Capture the cell that displays the provided text and extract its (x, y) central coordinate. 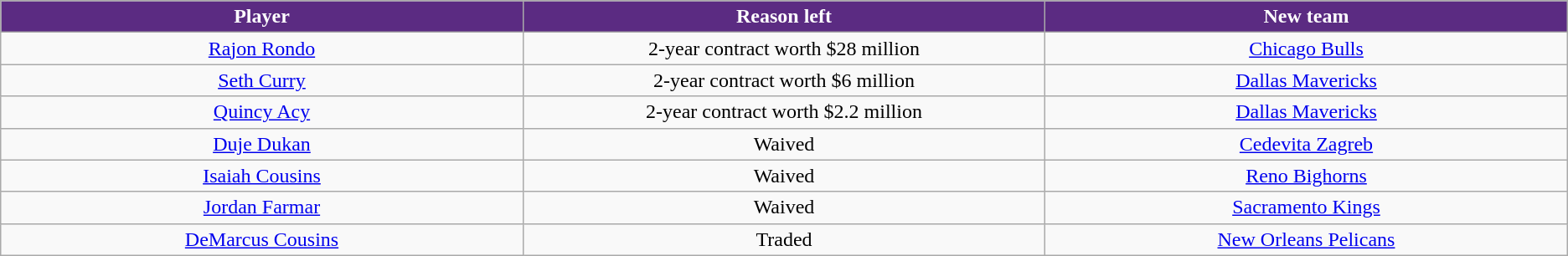
Jordan Farmar (261, 207)
Player (261, 17)
Duje Dukan (261, 144)
2-year contract worth $6 million (784, 80)
Sacramento Kings (1307, 207)
Seth Curry (261, 80)
Cedevita Zagreb (1307, 144)
New team (1307, 17)
New Orleans Pelicans (1307, 239)
2-year contract worth $28 million (784, 49)
Traded (784, 239)
Rajon Rondo (261, 49)
Quincy Acy (261, 112)
Isaiah Cousins (261, 176)
Reno Bighorns (1307, 176)
Reason left (784, 17)
Chicago Bulls (1307, 49)
2-year contract worth $2.2 million (784, 112)
DeMarcus Cousins (261, 239)
